Extract the [X, Y] coordinate from the center of the cell holding the provided text.  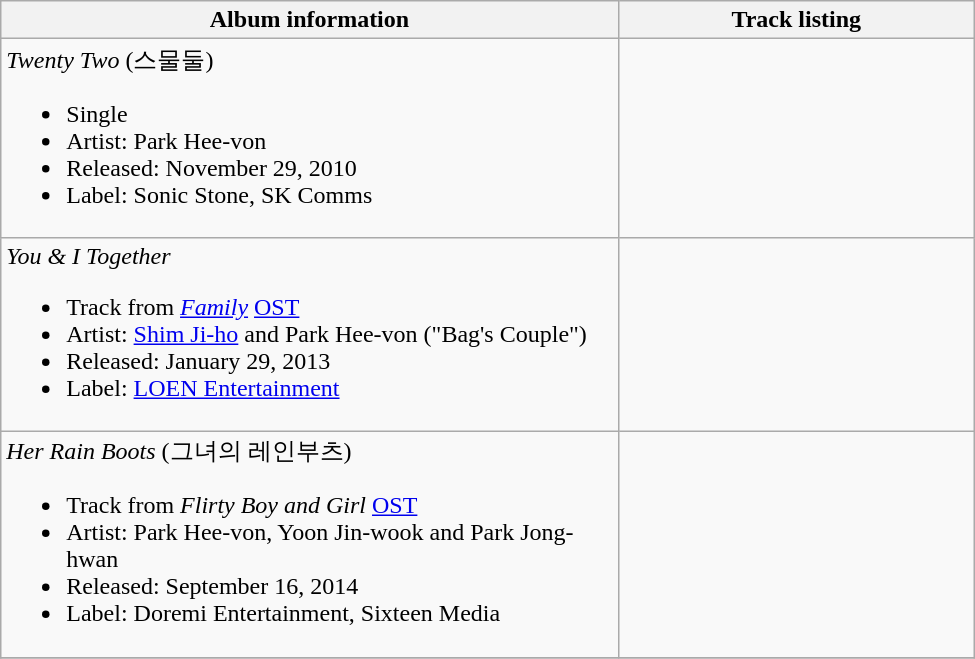
Track listing [796, 20]
Album information [310, 20]
Twenty Two (스물둘)SingleArtist: Park Hee-vonReleased: November 29, 2010Label: Sonic Stone, SK Comms [310, 138]
You & I TogetherTrack from Family OSTArtist: Shim Ji-ho and Park Hee-von ("Bag's Couple")Released: January 29, 2013Label: LOEN Entertainment [310, 334]
